Pinpoint the cell where the given text exists, returning its [X, Y] midpoint coordinate. 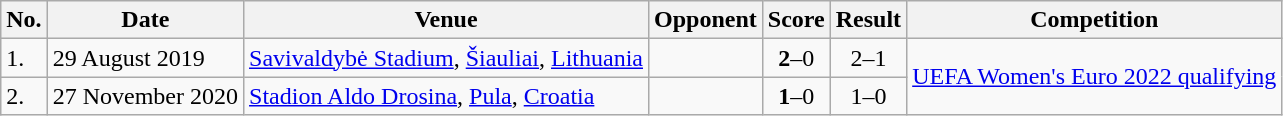
29 August 2019 [145, 58]
Venue [446, 20]
1. [24, 58]
Opponent [706, 20]
UEFA Women's Euro 2022 qualifying [1094, 77]
2. [24, 96]
Result [868, 20]
Score [796, 20]
Stadion Aldo Drosina, Pula, Croatia [446, 96]
Competition [1094, 20]
27 November 2020 [145, 96]
Savivaldybė Stadium, Šiauliai, Lithuania [446, 58]
2–1 [868, 58]
Date [145, 20]
No. [24, 20]
2–0 [796, 58]
